Locate the cell with the specified text and output its [x, y] center coordinate. 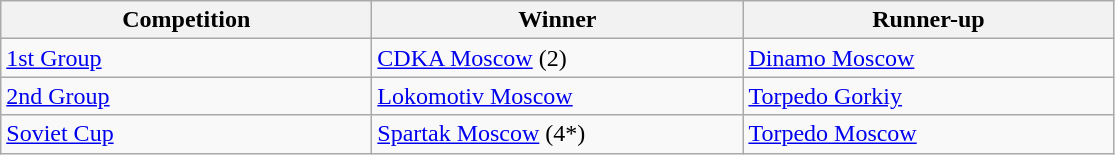
Torpedo Gorkiy [928, 96]
Torpedo Moscow [928, 134]
2nd Group [186, 96]
1st Group [186, 58]
Soviet Cup [186, 134]
CDKA Moscow (2) [558, 58]
Spartak Moscow (4*) [558, 134]
Lokomotiv Moscow [558, 96]
Dinamo Moscow [928, 58]
Runner-up [928, 20]
Winner [558, 20]
Competition [186, 20]
